Output the (x, y) coordinate of the center of the cell containing the given text.  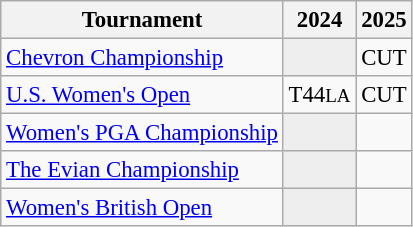
Chevron Championship (142, 58)
U.S. Women's Open (142, 95)
Tournament (142, 20)
2025 (384, 20)
2024 (320, 20)
Women's British Open (142, 208)
T44LA (320, 95)
The Evian Championship (142, 170)
Women's PGA Championship (142, 133)
